Extract the (X, Y) coordinate from the center of the cell holding the provided text.  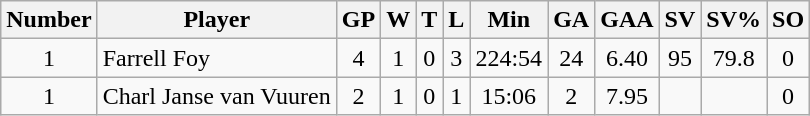
L (456, 20)
SV% (734, 20)
Farrell Foy (216, 58)
4 (358, 58)
Number (49, 20)
GAA (627, 20)
W (398, 20)
T (430, 20)
SO (788, 20)
Charl Janse van Vuuren (216, 96)
Min (509, 20)
SV (680, 20)
24 (572, 58)
Player (216, 20)
15:06 (509, 96)
GA (572, 20)
6.40 (627, 58)
79.8 (734, 58)
GP (358, 20)
95 (680, 58)
224:54 (509, 58)
7.95 (627, 96)
3 (456, 58)
